Return the (x, y) coordinate for the center point of the cell that contains the specified text.  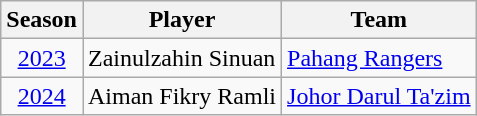
2024 (42, 96)
Season (42, 20)
2023 (42, 58)
Team (380, 20)
Aiman Fikry Ramli (182, 96)
Zainulzahin Sinuan (182, 58)
Johor Darul Ta'zim (380, 96)
Pahang Rangers (380, 58)
Player (182, 20)
